Scan for the cell matching the given text and deliver its (X, Y) coordinate at center. 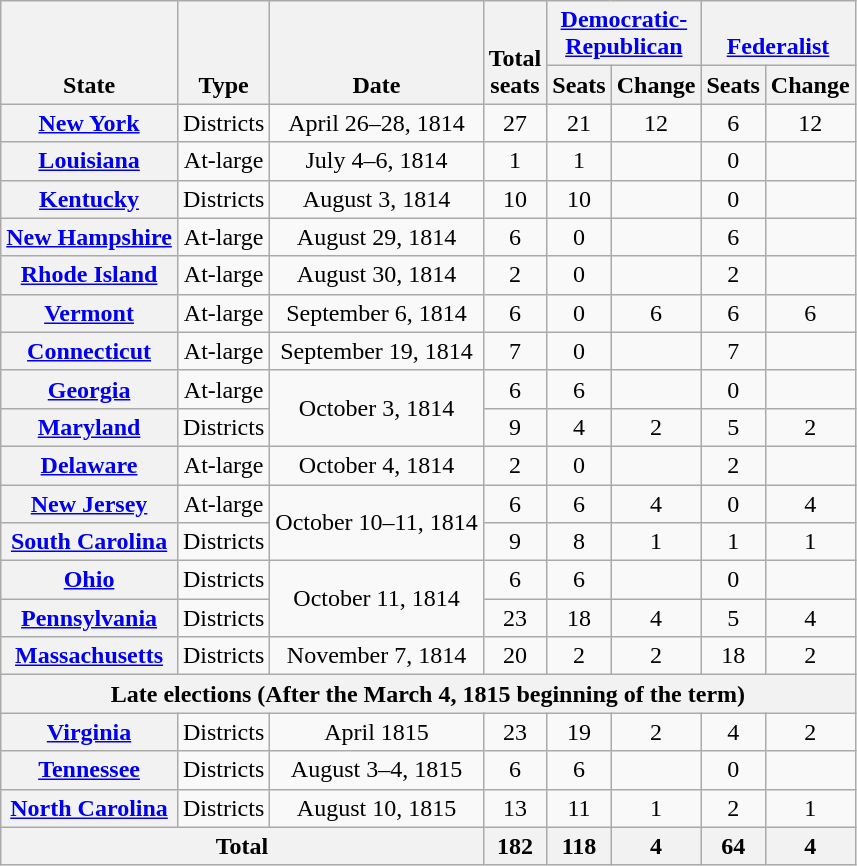
October 10–11, 1814 (376, 522)
October 3, 1814 (376, 408)
New Jersey (90, 503)
11 (579, 808)
64 (733, 846)
August 29, 1814 (376, 237)
September 19, 1814 (376, 351)
April 26–28, 1814 (376, 123)
State (90, 52)
Democratic-Republican (624, 34)
New York (90, 123)
Virginia (90, 732)
Kentucky (90, 199)
South Carolina (90, 542)
North Carolina (90, 808)
April 1815 (376, 732)
Maryland (90, 427)
27 (515, 123)
September 6, 1814 (376, 313)
Date (376, 52)
New Hampshire (90, 237)
21 (579, 123)
Vermont (90, 313)
Louisiana (90, 161)
20 (515, 656)
Massachusetts (90, 656)
Type (223, 52)
Pennsylvania (90, 618)
19 (579, 732)
13 (515, 808)
November 7, 1814 (376, 656)
October 11, 1814 (376, 599)
August 3–4, 1815 (376, 770)
October 4, 1814 (376, 465)
July 4–6, 1814 (376, 161)
182 (515, 846)
August 10, 1815 (376, 808)
Ohio (90, 580)
August 3, 1814 (376, 199)
Late elections (After the March 4, 1815 beginning of the term) (428, 694)
8 (579, 542)
118 (579, 846)
Connecticut (90, 351)
Totalseats (515, 52)
Rhode Island (90, 275)
Delaware (90, 465)
Georgia (90, 389)
August 30, 1814 (376, 275)
Tennessee (90, 770)
Federalist (778, 34)
Total (242, 846)
